Return the (X, Y) coordinate for the center point of the cell that contains the specified text.  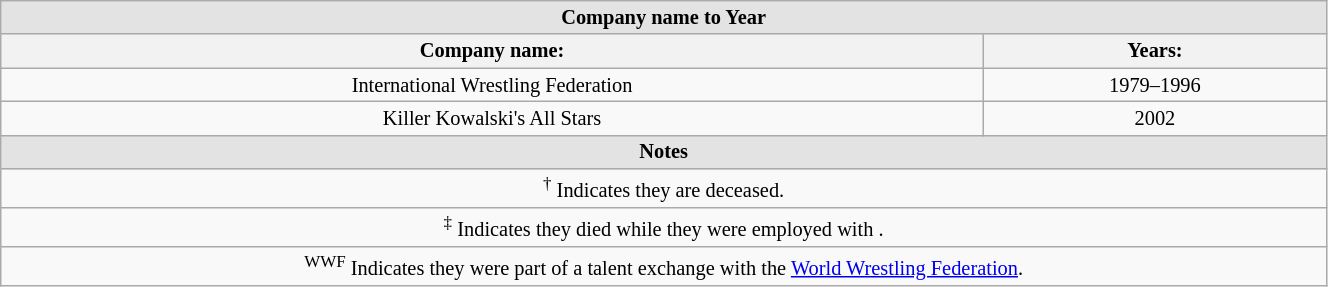
Years: (1154, 51)
Killer Kowalski's All Stars (492, 118)
WWF Indicates they were part of a talent exchange with the World Wrestling Federation. (664, 266)
Company name to Year (664, 17)
International Wrestling Federation (492, 85)
Notes (664, 152)
‡ Indicates they died while they were employed with . (664, 228)
† Indicates they are deceased. (664, 188)
1979–1996 (1154, 85)
2002 (1154, 118)
Company name: (492, 51)
